Locate the cell with the specified text and output its (x, y) center coordinate. 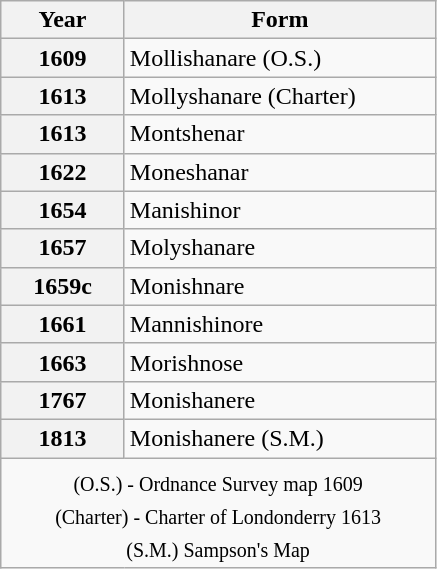
1767 (63, 400)
Mannishinore (280, 324)
Moneshanar (280, 172)
Form (280, 20)
Montshenar (280, 134)
1661 (63, 324)
Monishanere (280, 400)
Year (63, 20)
Mollyshanare (Charter) (280, 96)
(O.S.) - Ordnance Survey map 1609(Charter) - Charter of Londonderry 1613(S.M.) Sampson's Map (218, 514)
1813 (63, 438)
Molyshanare (280, 248)
1663 (63, 362)
1659c (63, 286)
Morishnose (280, 362)
Mollishanare (O.S.) (280, 58)
Monishnare (280, 286)
1622 (63, 172)
1609 (63, 58)
Manishinor (280, 210)
1657 (63, 248)
Monishanere (S.M.) (280, 438)
1654 (63, 210)
